Output the (X, Y) coordinate of the center of the cell containing the given text.  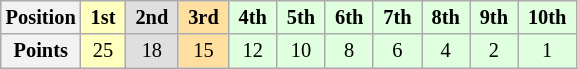
12 (253, 51)
2 (494, 51)
Position (41, 17)
18 (152, 51)
3rd (203, 17)
15 (203, 51)
1st (104, 17)
4th (253, 17)
10th (547, 17)
5th (301, 17)
2nd (152, 17)
8 (349, 51)
7th (397, 17)
6th (349, 17)
1 (547, 51)
4 (446, 51)
25 (104, 51)
Points (41, 51)
6 (397, 51)
10 (301, 51)
9th (494, 17)
8th (446, 17)
